Pinpoint the cell where the given text exists, returning its (x, y) midpoint coordinate. 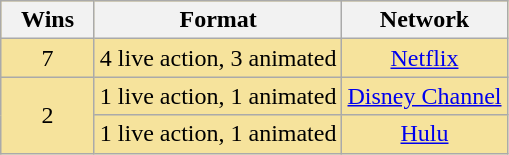
7 (48, 58)
4 live action, 3 animated (218, 58)
Hulu (424, 134)
Network (424, 20)
2 (48, 115)
Netflix (424, 58)
Disney Channel (424, 96)
Format (218, 20)
Wins (48, 20)
